Determine the [X, Y] coordinate at the center of the cell enclosing the given text.  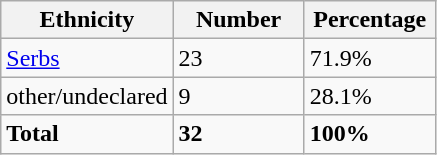
Percentage [370, 20]
71.9% [370, 58]
23 [238, 58]
Number [238, 20]
Serbs [87, 58]
Ethnicity [87, 20]
9 [238, 96]
Total [87, 134]
28.1% [370, 96]
32 [238, 134]
100% [370, 134]
other/undeclared [87, 96]
